Determine the [X, Y] coordinate at the center of the cell enclosing the given text.  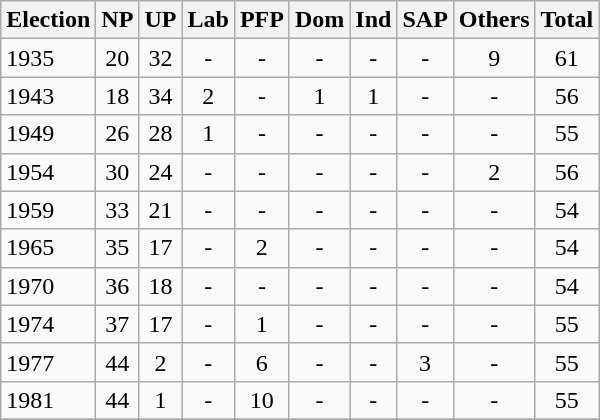
Others [494, 20]
1974 [48, 324]
UP [160, 20]
1970 [48, 286]
36 [118, 286]
Election [48, 20]
Dom [319, 20]
6 [262, 362]
37 [118, 324]
21 [160, 210]
1935 [48, 58]
1965 [48, 248]
1959 [48, 210]
10 [262, 400]
24 [160, 172]
1954 [48, 172]
28 [160, 134]
9 [494, 58]
SAP [425, 20]
35 [118, 248]
1981 [48, 400]
1943 [48, 96]
3 [425, 362]
1949 [48, 134]
Total [567, 20]
PFP [262, 20]
32 [160, 58]
33 [118, 210]
Ind [374, 20]
34 [160, 96]
20 [118, 58]
61 [567, 58]
30 [118, 172]
1977 [48, 362]
NP [118, 20]
26 [118, 134]
Lab [208, 20]
